Pinpoint the cell where the given text exists, returning its (x, y) midpoint coordinate. 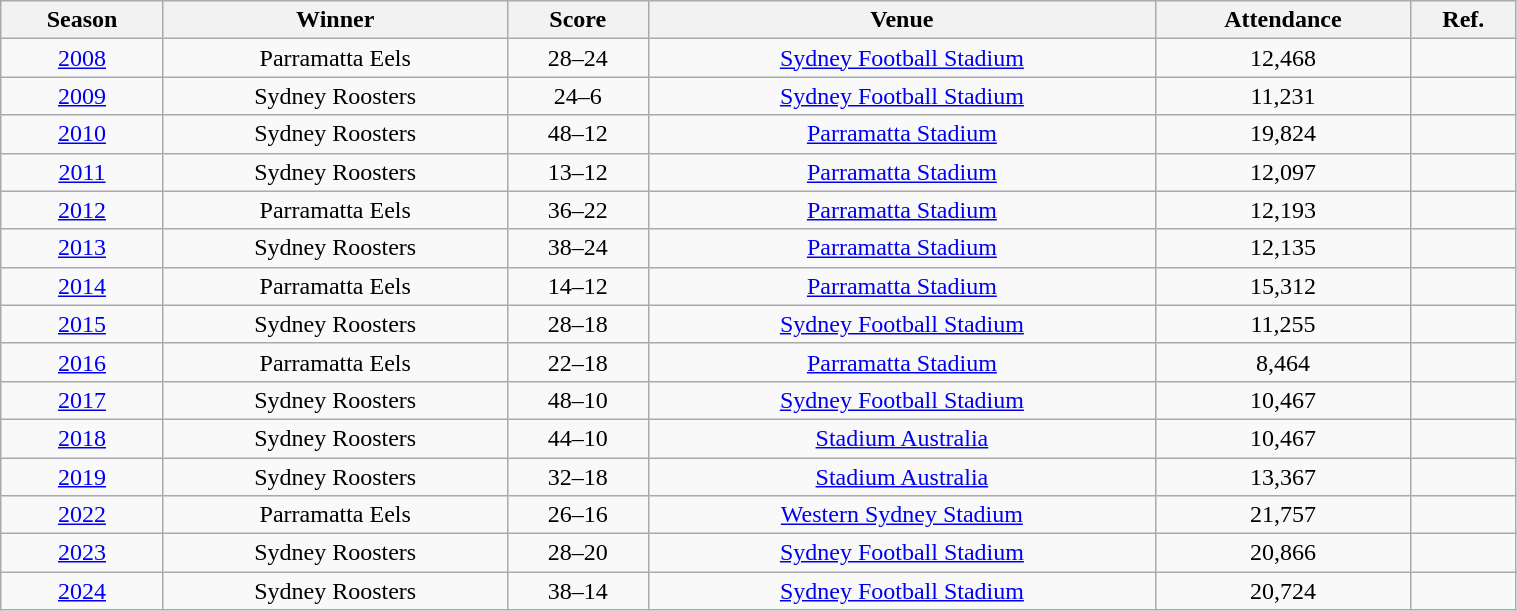
28–20 (578, 553)
2014 (82, 286)
14–12 (578, 286)
2013 (82, 248)
Venue (902, 20)
2022 (82, 515)
48–12 (578, 134)
21,757 (1282, 515)
2011 (82, 172)
12,193 (1282, 210)
Season (82, 20)
2016 (82, 362)
26–16 (578, 515)
28–18 (578, 324)
38–14 (578, 591)
2024 (82, 591)
22–18 (578, 362)
2023 (82, 553)
Score (578, 20)
2009 (82, 96)
Winner (335, 20)
2019 (82, 477)
20,866 (1282, 553)
15,312 (1282, 286)
2018 (82, 438)
44–10 (578, 438)
12,135 (1282, 248)
13–12 (578, 172)
8,464 (1282, 362)
36–22 (578, 210)
Western Sydney Stadium (902, 515)
Attendance (1282, 20)
12,097 (1282, 172)
19,824 (1282, 134)
2008 (82, 58)
13,367 (1282, 477)
48–10 (578, 400)
11,231 (1282, 96)
2017 (82, 400)
20,724 (1282, 591)
28–24 (578, 58)
2012 (82, 210)
2015 (82, 324)
38–24 (578, 248)
24–6 (578, 96)
32–18 (578, 477)
11,255 (1282, 324)
12,468 (1282, 58)
2010 (82, 134)
Ref. (1464, 20)
